Return [x, y] of the center of cell containing provided text 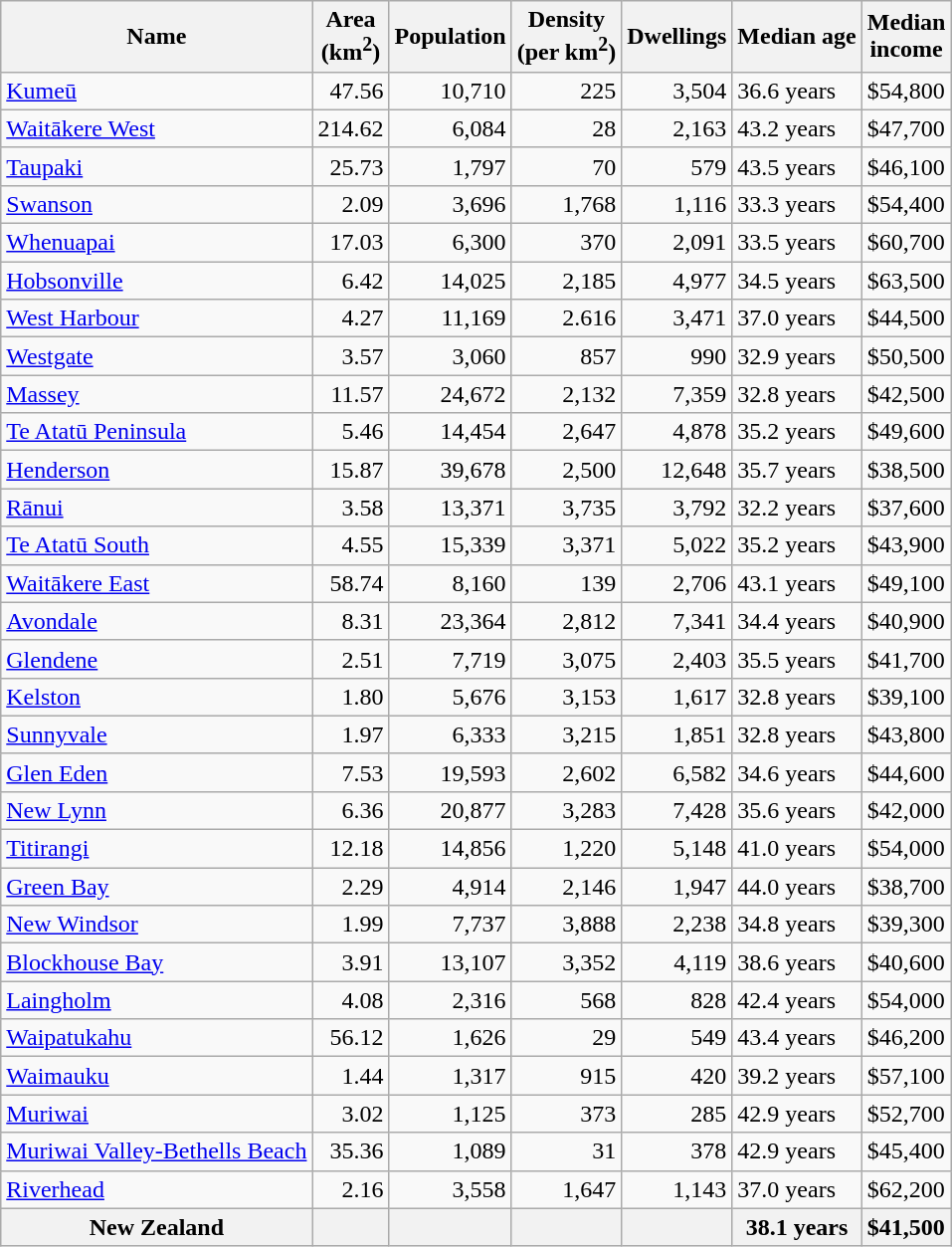
3.91 [350, 962]
1,317 [450, 1076]
Muriwai [157, 1114]
285 [676, 1114]
3,153 [567, 697]
Muriwai Valley-Bethells Beach [157, 1151]
1.44 [350, 1076]
1,220 [567, 849]
1,768 [567, 204]
5,022 [676, 545]
3,792 [676, 508]
$60,700 [906, 243]
Whenuapai [157, 243]
2,185 [567, 281]
28 [567, 128]
3,471 [676, 318]
4.27 [350, 318]
10,710 [450, 91]
New Windsor [157, 925]
Massey [157, 394]
38.1 years [797, 1227]
3,283 [567, 810]
Blockhouse Bay [157, 962]
6.36 [350, 810]
$40,900 [906, 621]
6,582 [676, 772]
32.2 years [797, 508]
$40,600 [906, 962]
$37,600 [906, 508]
12.18 [350, 849]
14,454 [450, 432]
6,084 [450, 128]
225 [567, 91]
43.1 years [797, 583]
$57,100 [906, 1076]
3,696 [450, 204]
5,148 [676, 849]
Population [450, 37]
47.56 [350, 91]
35.7 years [797, 470]
7,719 [450, 659]
35.6 years [797, 810]
Glen Eden [157, 772]
25.73 [350, 166]
Medianincome [906, 37]
Waipatukahu [157, 1038]
36.6 years [797, 91]
2,602 [567, 772]
139 [567, 583]
Waimauku [157, 1076]
13,107 [450, 962]
3,060 [450, 356]
Hobsonville [157, 281]
2,647 [567, 432]
3,735 [567, 508]
11,169 [450, 318]
6,333 [450, 734]
$41,700 [906, 659]
Avondale [157, 621]
$50,500 [906, 356]
$54,400 [906, 204]
11.57 [350, 394]
Median age [797, 37]
31 [567, 1151]
39.2 years [797, 1076]
$42,000 [906, 810]
$38,700 [906, 887]
2,091 [676, 243]
58.74 [350, 583]
Name [157, 37]
Waitākere West [157, 128]
1.99 [350, 925]
$46,100 [906, 166]
1,626 [450, 1038]
39,678 [450, 470]
370 [567, 243]
$44,500 [906, 318]
14,025 [450, 281]
$38,500 [906, 470]
42.4 years [797, 1000]
$46,200 [906, 1038]
19,593 [450, 772]
3.02 [350, 1114]
7,737 [450, 925]
New Zealand [157, 1227]
8.31 [350, 621]
Te Atatū Peninsula [157, 432]
$41,500 [906, 1227]
2,132 [567, 394]
34.4 years [797, 621]
2.616 [567, 318]
4,119 [676, 962]
579 [676, 166]
420 [676, 1076]
2.29 [350, 887]
857 [567, 356]
1,143 [676, 1189]
New Lynn [157, 810]
Westgate [157, 356]
6.42 [350, 281]
2.16 [350, 1189]
4,977 [676, 281]
Dwellings [676, 37]
3,075 [567, 659]
15,339 [450, 545]
$47,700 [906, 128]
3,215 [567, 734]
$54,800 [906, 91]
56.12 [350, 1038]
$39,300 [906, 925]
34.8 years [797, 925]
4,914 [450, 887]
Glendene [157, 659]
Swanson [157, 204]
214.62 [350, 128]
34.5 years [797, 281]
33.3 years [797, 204]
14,856 [450, 849]
3,888 [567, 925]
1,617 [676, 697]
Taupaki [157, 166]
2,163 [676, 128]
$43,800 [906, 734]
Kumeū [157, 91]
Waitākere East [157, 583]
$44,600 [906, 772]
7,428 [676, 810]
3,371 [567, 545]
Area(km2) [350, 37]
20,877 [450, 810]
29 [567, 1038]
$63,500 [906, 281]
378 [676, 1151]
2,316 [450, 1000]
12,648 [676, 470]
915 [567, 1076]
Green Bay [157, 887]
1,851 [676, 734]
32.9 years [797, 356]
Riverhead [157, 1189]
6,300 [450, 243]
41.0 years [797, 849]
1,089 [450, 1151]
Te Atatū South [157, 545]
2,403 [676, 659]
1,116 [676, 204]
1.80 [350, 697]
7,341 [676, 621]
$43,900 [906, 545]
$62,200 [906, 1189]
1,947 [676, 887]
$49,100 [906, 583]
35.5 years [797, 659]
8,160 [450, 583]
$52,700 [906, 1114]
3.57 [350, 356]
70 [567, 166]
17.03 [350, 243]
2,238 [676, 925]
2.51 [350, 659]
2,812 [567, 621]
5.46 [350, 432]
$49,600 [906, 432]
43.4 years [797, 1038]
1,647 [567, 1189]
568 [567, 1000]
4.55 [350, 545]
3,558 [450, 1189]
4.08 [350, 1000]
24,672 [450, 394]
15.87 [350, 470]
Titirangi [157, 849]
1,125 [450, 1114]
4,878 [676, 432]
13,371 [450, 508]
2,706 [676, 583]
3.58 [350, 508]
43.5 years [797, 166]
43.2 years [797, 128]
Kelston [157, 697]
7.53 [350, 772]
23,364 [450, 621]
Density(per km2) [567, 37]
44.0 years [797, 887]
1.97 [350, 734]
549 [676, 1038]
Laingholm [157, 1000]
5,676 [450, 697]
West Harbour [157, 318]
Rānui [157, 508]
373 [567, 1114]
3,504 [676, 91]
35.36 [350, 1151]
990 [676, 356]
2,500 [567, 470]
$45,400 [906, 1151]
Sunnyvale [157, 734]
33.5 years [797, 243]
3,352 [567, 962]
Henderson [157, 470]
34.6 years [797, 772]
7,359 [676, 394]
2,146 [567, 887]
38.6 years [797, 962]
$39,100 [906, 697]
2.09 [350, 204]
828 [676, 1000]
$42,500 [906, 394]
1,797 [450, 166]
